From the cell containing the given text, extract its center point as (X, Y) coordinate. 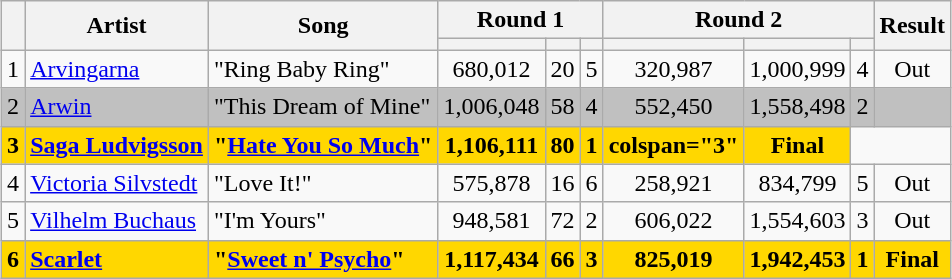
"Love It!" (323, 183)
680,012 (492, 69)
Arvingarna (117, 69)
Result (912, 26)
834,799 (798, 183)
552,450 (674, 107)
1,558,498 (798, 107)
"Sweet n' Psycho" (323, 259)
606,022 (674, 221)
948,581 (492, 221)
575,878 (492, 183)
"This Dream of Mine" (323, 107)
1,554,603 (798, 221)
320,987 (674, 69)
1,000,999 (798, 69)
1,942,453 (798, 259)
Vilhelm Buchaus (117, 221)
Artist (117, 26)
"I'm Yours" (323, 221)
Victoria Silvstedt (117, 183)
20 (562, 69)
80 (562, 145)
Song (323, 26)
Saga Ludvigsson (117, 145)
Round 2 (738, 20)
258,921 (674, 183)
"Ring Baby Ring" (323, 69)
1,117,434 (492, 259)
"Hate You So Much" (323, 145)
16 (562, 183)
58 (562, 107)
72 (562, 221)
colspan="3" (674, 145)
1,006,048 (492, 107)
Scarlet (117, 259)
1,106,111 (492, 145)
Round 1 (520, 20)
825,019 (674, 259)
Arwin (117, 107)
66 (562, 259)
